Return [x, y] of the center of cell containing provided text 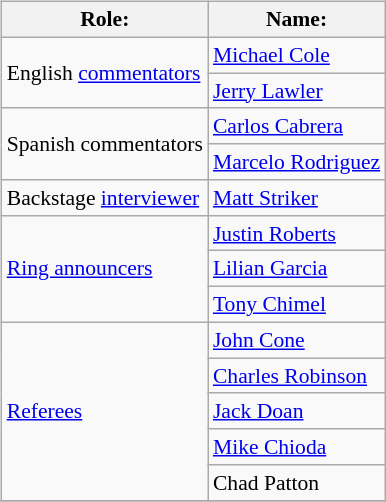
Name: [296, 20]
John Cone [296, 340]
Michael Cole [296, 55]
Jack Doan [296, 411]
Backstage interviewer [105, 198]
Mike Chioda [296, 447]
Lilian Garcia [296, 269]
Tony Chimel [296, 305]
Marcelo Rodriguez [296, 162]
Chad Patton [296, 483]
Jerry Lawler [296, 91]
Carlos Cabrera [296, 126]
Justin Roberts [296, 233]
Matt Striker [296, 198]
English commentators [105, 72]
Spanish commentators [105, 144]
Role: [105, 20]
Charles Robinson [296, 376]
Referees [105, 411]
Ring announcers [105, 268]
